Extract the (X, Y) coordinate from the center of the cell holding the provided text.  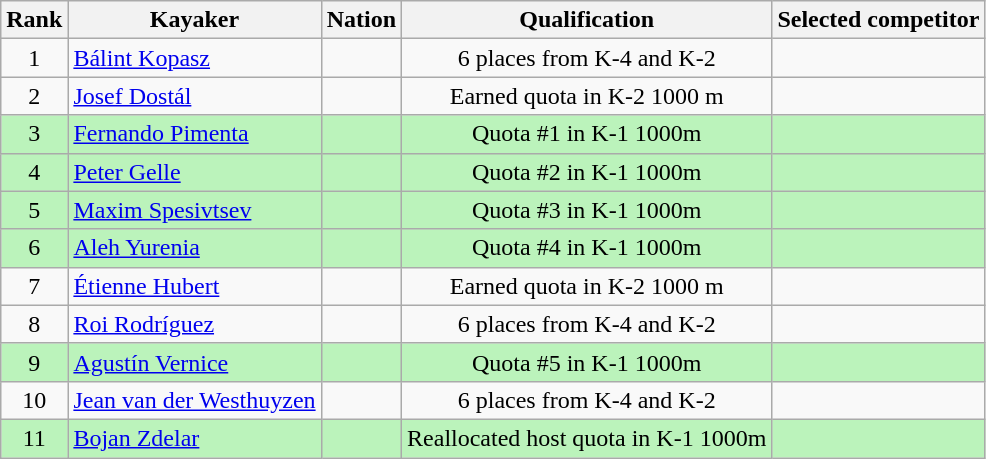
Étienne Hubert (194, 286)
Agustín Vernice (194, 362)
Quota #2 in K-1 1000m (587, 172)
Quota #1 in K-1 1000m (587, 134)
7 (34, 286)
Kayaker (194, 20)
Reallocated host quota in K-1 1000m (587, 438)
Quota #3 in K-1 1000m (587, 210)
11 (34, 438)
2 (34, 96)
8 (34, 324)
6 (34, 248)
Qualification (587, 20)
10 (34, 400)
Roi Rodríguez (194, 324)
Fernando Pimenta (194, 134)
Maxim Spesivtsev (194, 210)
9 (34, 362)
Rank (34, 20)
Bojan Zdelar (194, 438)
Quota #4 in K-1 1000m (587, 248)
Josef Dostál (194, 96)
4 (34, 172)
5 (34, 210)
Selected competitor (878, 20)
Aleh Yurenia (194, 248)
Bálint Kopasz (194, 58)
3 (34, 134)
Jean van der Westhuyzen (194, 400)
1 (34, 58)
Quota #5 in K-1 1000m (587, 362)
Peter Gelle (194, 172)
Nation (361, 20)
